Detect which cell encompasses the target text, then output its [x, y] center coordinate. 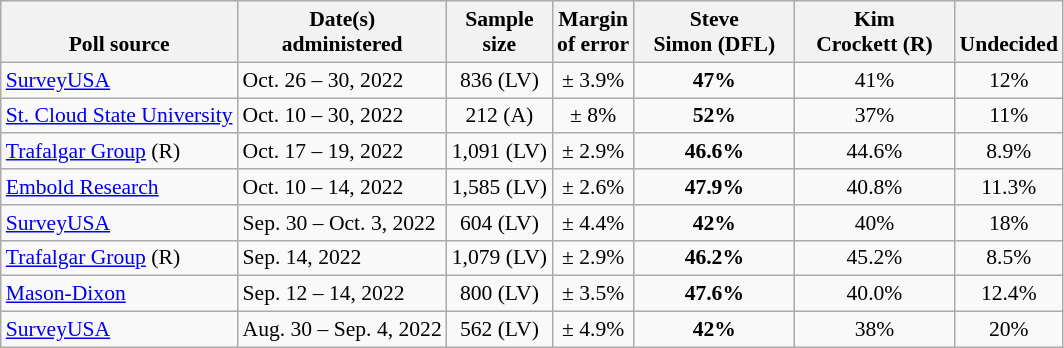
Samplesize [500, 32]
18% [1009, 223]
11% [1009, 116]
12.4% [1009, 294]
± 3.5% [593, 294]
8.5% [1009, 258]
47.9% [714, 187]
46.2% [714, 258]
Oct. 17 – 19, 2022 [342, 152]
1,091 (LV) [500, 152]
± 4.4% [593, 223]
Undecided [1009, 32]
800 (LV) [500, 294]
11.3% [1009, 187]
604 (LV) [500, 223]
40.0% [874, 294]
836 (LV) [500, 80]
± 3.9% [593, 80]
8.9% [1009, 152]
Date(s)administered [342, 32]
Oct. 10 – 30, 2022 [342, 116]
Oct. 26 – 30, 2022 [342, 80]
562 (LV) [500, 330]
52% [714, 116]
Sep. 12 – 14, 2022 [342, 294]
44.6% [874, 152]
47.6% [714, 294]
SteveSimon (DFL) [714, 32]
Sep. 30 – Oct. 3, 2022 [342, 223]
Mason-Dixon [120, 294]
Aug. 30 – Sep. 4, 2022 [342, 330]
37% [874, 116]
45.2% [874, 258]
47% [714, 80]
Poll source [120, 32]
46.6% [714, 152]
1,585 (LV) [500, 187]
± 4.9% [593, 330]
40% [874, 223]
± 2.6% [593, 187]
40.8% [874, 187]
1,079 (LV) [500, 258]
± 8% [593, 116]
12% [1009, 80]
Embold Research [120, 187]
St. Cloud State University [120, 116]
Marginof error [593, 32]
20% [1009, 330]
38% [874, 330]
Oct. 10 – 14, 2022 [342, 187]
41% [874, 80]
KimCrockett (R) [874, 32]
212 (A) [500, 116]
Sep. 14, 2022 [342, 258]
